For the text-containing cell, return its midpoint in [x, y] coordinate format. 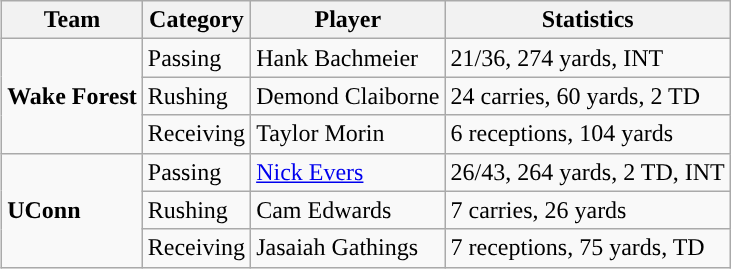
Statistics [588, 20]
Demond Claiborne [348, 96]
Category [196, 20]
6 receptions, 104 yards [588, 134]
Taylor Morin [348, 134]
7 carries, 26 yards [588, 210]
Hank Bachmeier [348, 58]
UConn [72, 210]
26/43, 264 yards, 2 TD, INT [588, 172]
Nick Evers [348, 172]
24 carries, 60 yards, 2 TD [588, 96]
Cam Edwards [348, 210]
Wake Forest [72, 96]
21/36, 274 yards, INT [588, 58]
Team [72, 20]
Jasaiah Gathings [348, 248]
Player [348, 20]
7 receptions, 75 yards, TD [588, 248]
